Return the (x, y) coordinate for the center point of the cell that contains the specified text.  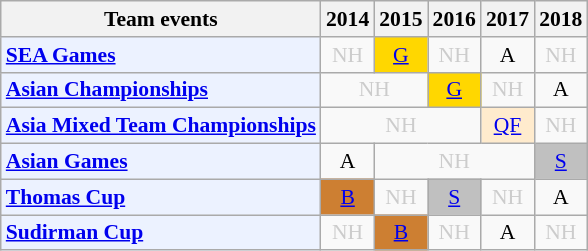
2017 (508, 19)
SEA Games (161, 55)
Thomas Cup (161, 197)
Asian Championships (161, 90)
2015 (400, 19)
Sudirman Cup (161, 233)
2016 (454, 19)
2014 (348, 19)
2018 (560, 19)
Asian Games (161, 162)
Asia Mixed Team Championships (161, 126)
Team events (161, 19)
QF (508, 126)
